Find where the given text appears and provide that cell's center as (X, Y) coordinate. 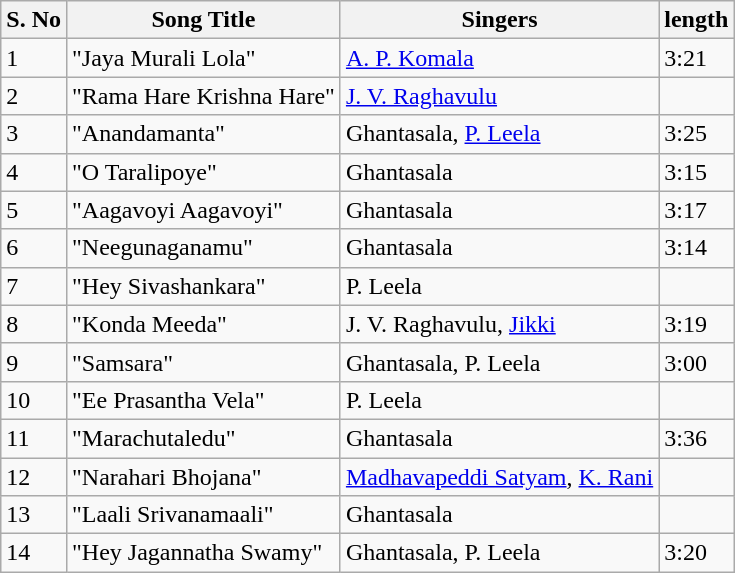
3:19 (696, 324)
3:36 (696, 438)
14 (34, 553)
3:14 (696, 248)
"Ee Prasantha Vela" (203, 400)
2 (34, 96)
3:21 (696, 58)
"Marachutaledu" (203, 438)
5 (34, 210)
3:20 (696, 553)
length (696, 20)
11 (34, 438)
10 (34, 400)
"Anandamanta" (203, 134)
J. V. Raghavulu, Jikki (499, 324)
4 (34, 172)
"Hey Sivashankara" (203, 286)
1 (34, 58)
"Rama Hare Krishna Hare" (203, 96)
7 (34, 286)
3 (34, 134)
3:17 (696, 210)
"Narahari Bhojana" (203, 477)
12 (34, 477)
6 (34, 248)
3:00 (696, 362)
J. V. Raghavulu (499, 96)
9 (34, 362)
"Laali Srivanamaali" (203, 515)
Singers (499, 20)
3:15 (696, 172)
A. P. Komala (499, 58)
Madhavapeddi Satyam, K. Rani (499, 477)
"O Taralipoye" (203, 172)
S. No (34, 20)
8 (34, 324)
"Hey Jagannatha Swamy" (203, 553)
3:25 (696, 134)
"Neegunaganamu" (203, 248)
13 (34, 515)
"Konda Meeda" (203, 324)
"Samsara" (203, 362)
"Aagavoyi Aagavoyi" (203, 210)
"Jaya Murali Lola" (203, 58)
Song Title (203, 20)
